Extract the (x, y) coordinate from the center of the cell holding the provided text.  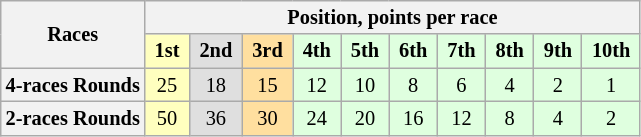
7th (461, 51)
25 (168, 85)
10th (611, 51)
36 (216, 118)
24 (317, 118)
18 (216, 85)
20 (365, 118)
3rd (267, 51)
1 (611, 85)
2-races Rounds (73, 118)
Position, points per race (393, 17)
6 (461, 85)
1st (168, 51)
2nd (216, 51)
8th (510, 51)
16 (413, 118)
6th (413, 51)
15 (267, 85)
30 (267, 118)
10 (365, 85)
Races (73, 34)
4th (317, 51)
50 (168, 118)
4-races Rounds (73, 85)
5th (365, 51)
9th (558, 51)
